Detect which cell encompasses the target text, then output its [X, Y] center coordinate. 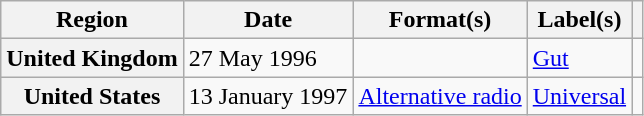
United States [92, 96]
Universal [579, 96]
13 January 1997 [268, 96]
Date [268, 20]
Label(s) [579, 20]
27 May 1996 [268, 58]
Format(s) [440, 20]
Region [92, 20]
Alternative radio [440, 96]
United Kingdom [92, 58]
Gut [579, 58]
